Output the (x, y) coordinate of the center of the cell containing the given text.  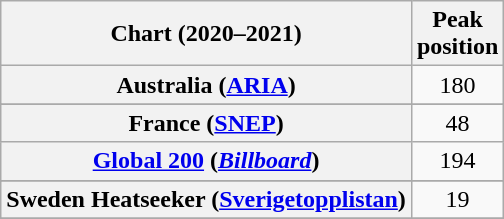
Global 200 (Billboard) (206, 161)
Peakposition (457, 34)
19 (457, 199)
180 (457, 85)
France (SNEP) (206, 123)
Australia (ARIA) (206, 85)
194 (457, 161)
Sweden Heatseeker (Sverigetopplistan) (206, 199)
48 (457, 123)
Chart (2020–2021) (206, 34)
